Search for the cell housing the specified text and yield its (x, y) center coordinate. 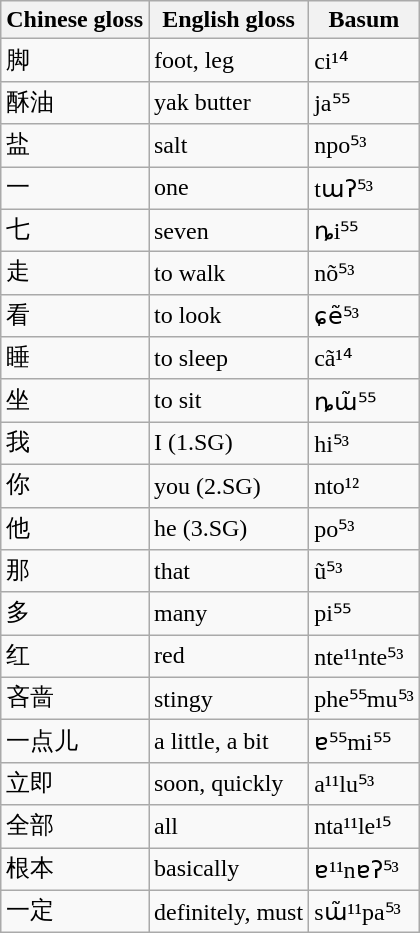
ɐ⁵⁵mi⁵⁵ (364, 742)
七 (75, 230)
I (1.SG) (228, 444)
to look (228, 316)
to walk (228, 274)
all (228, 826)
to sleep (228, 358)
ũ⁵³ (364, 572)
red (228, 656)
你 (75, 486)
English gloss (228, 20)
走 (75, 274)
npo⁵³ (364, 146)
睡 (75, 358)
tɯʔ⁵³ (364, 188)
那 (75, 572)
that (228, 572)
脚 (75, 60)
you (2.SG) (228, 486)
basically (228, 870)
seven (228, 230)
多 (75, 614)
ɐ¹¹nɐʔ⁵³ (364, 870)
ja⁵⁵ (364, 102)
foot, leg (228, 60)
酥油 (75, 102)
sɯ̃¹¹pa⁵³ (364, 912)
yak butter (228, 102)
nto¹² (364, 486)
one (228, 188)
ɕẽ⁵³ (364, 316)
soon, quickly (228, 784)
cã¹⁴ (364, 358)
红 (75, 656)
一定 (75, 912)
stingy (228, 698)
Chinese gloss (75, 20)
我 (75, 444)
to sit (228, 400)
po⁵³ (364, 528)
many (228, 614)
看 (75, 316)
ci¹⁴ (364, 60)
nõ⁵³ (364, 274)
坐 (75, 400)
he (3.SG) (228, 528)
吝啬 (75, 698)
nte¹¹nte⁵³ (364, 656)
phe⁵⁵mu⁵³ (364, 698)
立即 (75, 784)
一 (75, 188)
hi⁵³ (364, 444)
definitely, must (228, 912)
a little, a bit (228, 742)
salt (228, 146)
ȵi⁵⁵ (364, 230)
盐 (75, 146)
a¹¹lu⁵³ (364, 784)
他 (75, 528)
根本 (75, 870)
ȵɯ̃⁵⁵ (364, 400)
一点儿 (75, 742)
Basum (364, 20)
pi⁵⁵ (364, 614)
nta¹¹le¹⁵ (364, 826)
全部 (75, 826)
